Capture the cell that displays the provided text and extract its [X, Y] central coordinate. 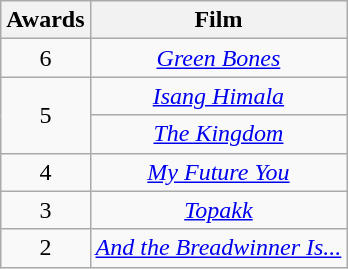
Isang Himala [218, 96]
2 [46, 248]
Film [218, 20]
My Future You [218, 172]
4 [46, 172]
Awards [46, 20]
6 [46, 58]
The Kingdom [218, 134]
And the Breadwinner Is... [218, 248]
Green Bones [218, 58]
Topakk [218, 210]
5 [46, 115]
3 [46, 210]
